Identify which cell holds the provided text, then report its [x, y] central coordinate. 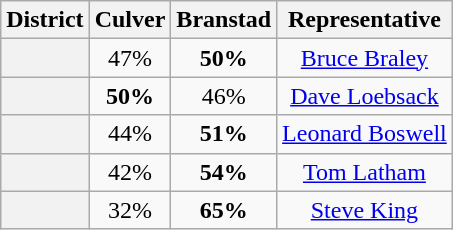
Steve King [365, 210]
Culver [130, 20]
42% [130, 172]
Tom Latham [365, 172]
Branstad [224, 20]
44% [130, 134]
46% [224, 96]
Bruce Braley [365, 58]
65% [224, 210]
47% [130, 58]
District [45, 20]
Dave Loebsack [365, 96]
51% [224, 134]
54% [224, 172]
32% [130, 210]
Leonard Boswell [365, 134]
Representative [365, 20]
